Extract the [x, y] coordinate from the center of the cell holding the provided text.  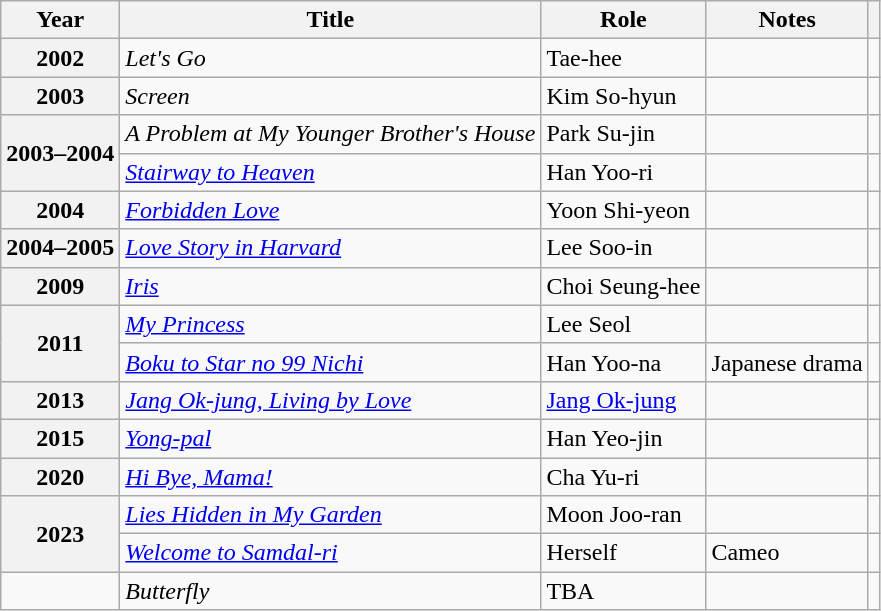
2004–2005 [60, 248]
Lee Soo-in [624, 248]
Han Yeo-jin [624, 438]
Forbidden Love [330, 210]
Lee Seol [624, 324]
Notes [787, 20]
TBA [624, 591]
Kim So-hyun [624, 96]
Let's Go [330, 58]
Moon Joo-ran [624, 515]
2015 [60, 438]
Title [330, 20]
2011 [60, 343]
Japanese drama [787, 362]
Screen [330, 96]
Choi Seung-hee [624, 286]
Yoon Shi-yeon [624, 210]
Park Su-jin [624, 134]
Role [624, 20]
Cha Yu-ri [624, 477]
Lies Hidden in My Garden [330, 515]
Han Yoo-ri [624, 172]
Welcome to Samdal-ri [330, 553]
A Problem at My Younger Brother's House [330, 134]
Cameo [787, 553]
Tae-hee [624, 58]
Butterfly [330, 591]
Yong-pal [330, 438]
Hi Bye, Mama! [330, 477]
2013 [60, 400]
Year [60, 20]
Herself [624, 553]
Boku to Star no 99 Nichi [330, 362]
Iris [330, 286]
My Princess [330, 324]
2004 [60, 210]
2020 [60, 477]
Jang Ok-jung, Living by Love [330, 400]
Jang Ok-jung [624, 400]
2002 [60, 58]
2009 [60, 286]
Love Story in Harvard [330, 248]
Han Yoo-na [624, 362]
Stairway to Heaven [330, 172]
2003 [60, 96]
2003–2004 [60, 153]
2023 [60, 534]
